Detect which cell encompasses the target text, then output its (X, Y) center coordinate. 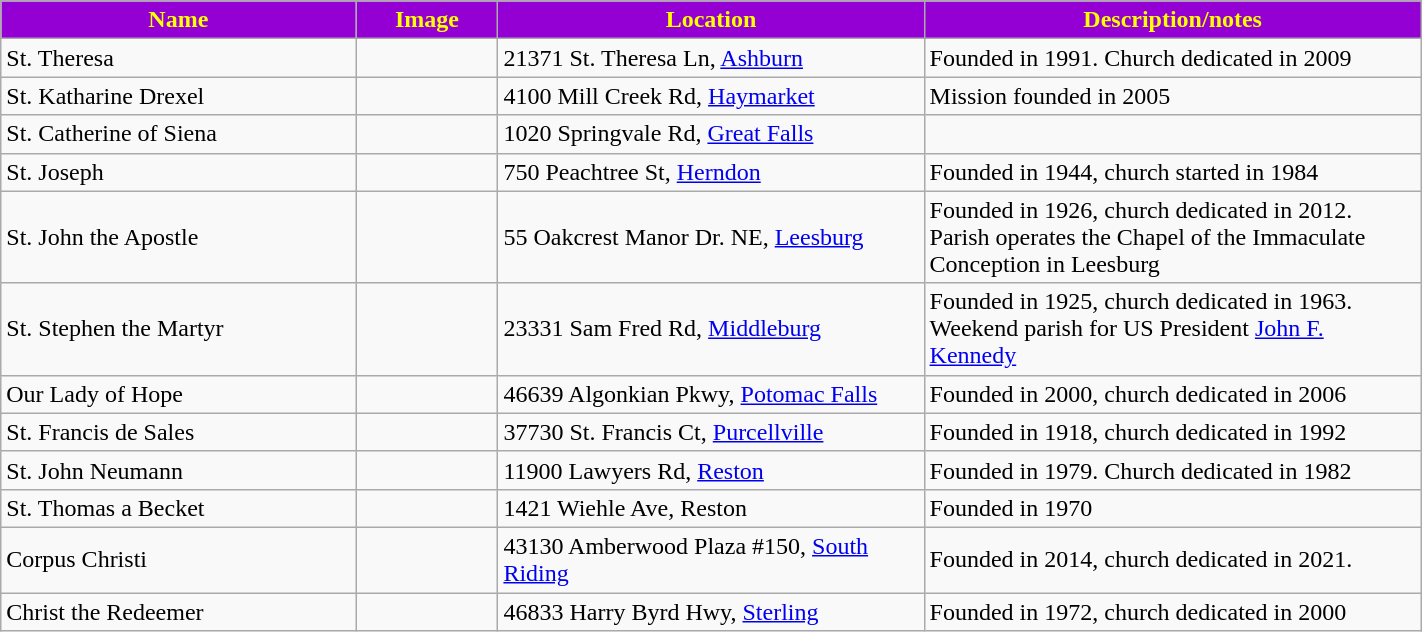
37730 St. Francis Ct, Purcellville (711, 432)
St. Catherine of Siena (178, 134)
St. John Neumann (178, 470)
46833 Harry Byrd Hwy, Sterling (711, 611)
St. John the Apostle (178, 237)
Founded in 1925, church dedicated in 1963. Weekend parish for US President John F. Kennedy (1172, 329)
1020 Springvale Rd, Great Falls (711, 134)
Founded in 2014, church dedicated in 2021. (1172, 560)
21371 St. Theresa Ln, Ashburn (711, 58)
55 Oakcrest Manor Dr. NE, Leesburg (711, 237)
Location (711, 20)
Our Lady of Hope (178, 394)
Corpus Christi (178, 560)
St. Thomas a Becket (178, 508)
Founded in 1979. Church dedicated in 1982 (1172, 470)
St. Theresa (178, 58)
Founded in 1991. Church dedicated in 2009 (1172, 58)
23331 Sam Fred Rd, Middleburg (711, 329)
St. Francis de Sales (178, 432)
Christ the Redeemer (178, 611)
1421 Wiehle Ave, Reston (711, 508)
11900 Lawyers Rd, Reston (711, 470)
Founded in 1944, church started in 1984 (1172, 172)
Description/notes (1172, 20)
Image (427, 20)
Founded in 1918, church dedicated in 1992 (1172, 432)
St. Joseph (178, 172)
4100 Mill Creek Rd, Haymarket (711, 96)
Founded in 1926, church dedicated in 2012. Parish operates the Chapel of the Immaculate Conception in Leesburg (1172, 237)
750 Peachtree St, Herndon (711, 172)
St. Stephen the Martyr (178, 329)
46639 Algonkian Pkwy, Potomac Falls (711, 394)
Founded in 1970 (1172, 508)
Founded in 2000, church dedicated in 2006 (1172, 394)
43130 Amberwood Plaza #150, South Riding (711, 560)
Founded in 1972, church dedicated in 2000 (1172, 611)
St. Katharine Drexel (178, 96)
Name (178, 20)
Mission founded in 2005 (1172, 96)
